Determine the (x, y) coordinate at the center of the cell enclosing the given text.  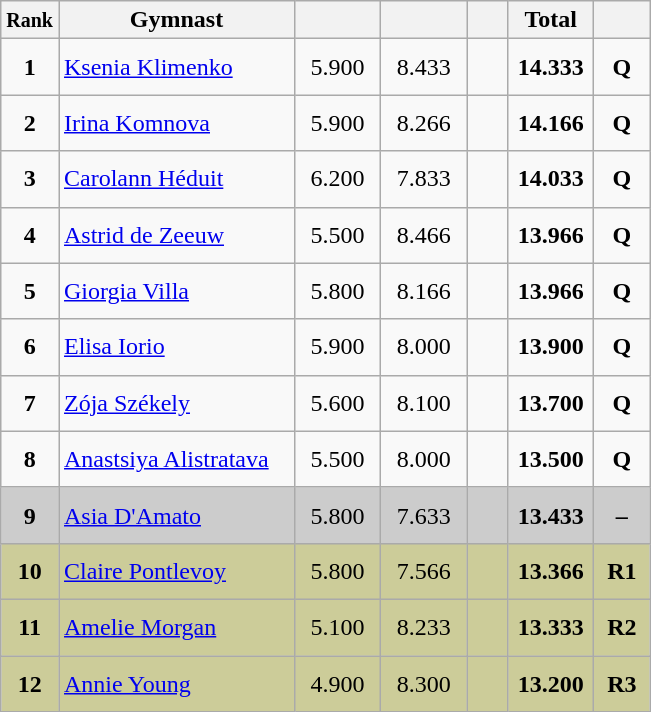
1 (30, 67)
– (622, 515)
8.466 (424, 235)
Gymnast (176, 20)
8.300 (424, 684)
Astrid de Zeeuw (176, 235)
Ksenia Klimenko (176, 67)
6 (30, 347)
4.900 (338, 684)
14.166 (551, 123)
Giorgia Villa (176, 291)
3 (30, 179)
5 (30, 291)
14.033 (551, 179)
Total (551, 20)
13.366 (551, 571)
8.266 (424, 123)
2 (30, 123)
8.166 (424, 291)
Anastsiya Alistratava (176, 459)
4 (30, 235)
R1 (622, 571)
Irina Komnova (176, 123)
7.633 (424, 515)
Annie Young (176, 684)
8.433 (424, 67)
13.900 (551, 347)
Zója Székely (176, 403)
8.233 (424, 627)
Rank (30, 20)
Elisa Iorio (176, 347)
Asia D'Amato (176, 515)
13.433 (551, 515)
13.700 (551, 403)
13.333 (551, 627)
12 (30, 684)
13.500 (551, 459)
13.200 (551, 684)
7 (30, 403)
Amelie Morgan (176, 627)
7.833 (424, 179)
10 (30, 571)
11 (30, 627)
6.200 (338, 179)
8 (30, 459)
7.566 (424, 571)
14.333 (551, 67)
R2 (622, 627)
R3 (622, 684)
9 (30, 515)
5.600 (338, 403)
8.100 (424, 403)
Carolann Héduit (176, 179)
Claire Pontlevoy (176, 571)
5.100 (338, 627)
